For the text-containing cell, return its midpoint in [X, Y] coordinate format. 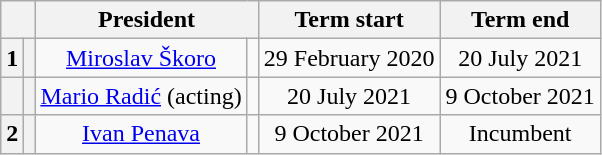
2 [12, 134]
29 February 2020 [349, 58]
Mario Radić (acting) [141, 96]
Ivan Penava [141, 134]
Term end [520, 20]
Incumbent [520, 134]
1 [12, 58]
President [146, 20]
Term start [349, 20]
Miroslav Škoro [141, 58]
